Detect which cell encompasses the target text, then output its (x, y) center coordinate. 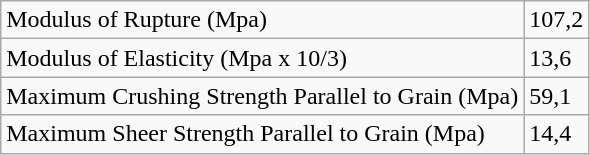
Maximum Sheer Strength Parallel to Grain (Mpa) (262, 134)
Modulus of Rupture (Mpa) (262, 20)
Maximum Crushing Strength Parallel to Grain (Mpa) (262, 96)
59,1 (556, 96)
14,4 (556, 134)
107,2 (556, 20)
Modulus of Elasticity (Mpa x 10/3) (262, 58)
13,6 (556, 58)
